Return the (x, y) coordinate for the center point of the cell that contains the specified text.  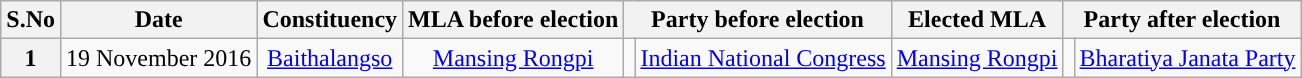
S.No (31, 20)
19 November 2016 (158, 58)
Indian National Congress (763, 58)
Bharatiya Janata Party (1188, 58)
Baithalangso (330, 58)
Elected MLA (977, 20)
Date (158, 20)
Party before election (758, 20)
Constituency (330, 20)
Party after election (1182, 20)
1 (31, 58)
MLA before election (514, 20)
